Search for the cell housing the specified text and yield its (X, Y) center coordinate. 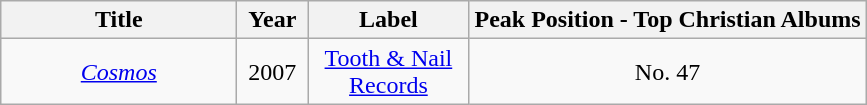
Title (119, 20)
Label (388, 20)
2007 (272, 72)
Tooth & Nail Records (388, 72)
Peak Position - Top Christian Albums (668, 20)
Year (272, 20)
Cosmos (119, 72)
No. 47 (668, 72)
